Search for the cell housing the specified text and yield its (X, Y) center coordinate. 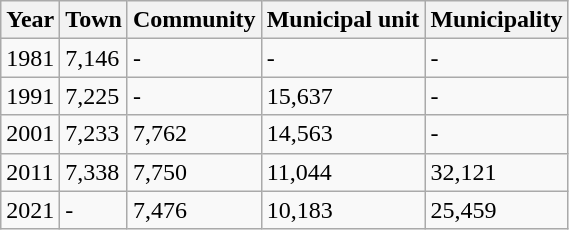
7,338 (94, 172)
7,233 (94, 134)
14,563 (343, 134)
1981 (30, 58)
Town (94, 20)
2021 (30, 210)
Municipal unit (343, 20)
2001 (30, 134)
7,476 (194, 210)
Municipality (496, 20)
Community (194, 20)
11,044 (343, 172)
Year (30, 20)
7,750 (194, 172)
7,225 (94, 96)
25,459 (496, 210)
2011 (30, 172)
7,146 (94, 58)
10,183 (343, 210)
7,762 (194, 134)
32,121 (496, 172)
15,637 (343, 96)
1991 (30, 96)
